From the cell containing the given text, extract its center point as [X, Y] coordinate. 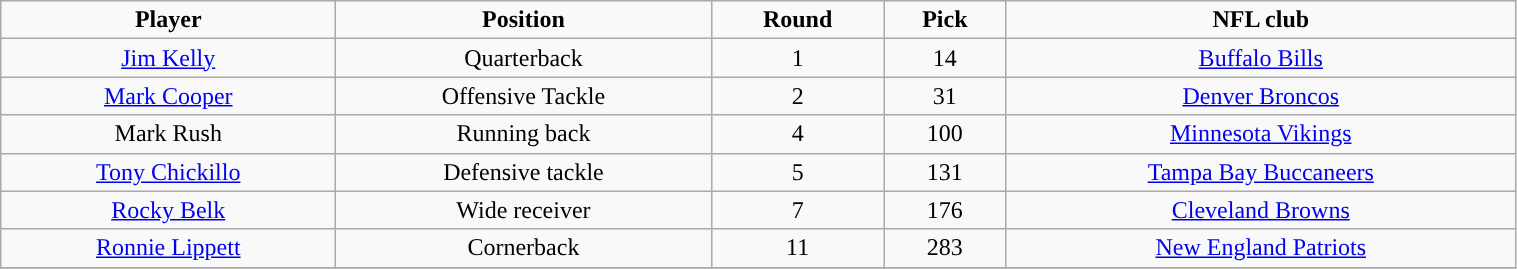
Wide receiver [524, 210]
Offensive Tackle [524, 96]
1 [798, 58]
Jim Kelly [168, 58]
Defensive tackle [524, 172]
Minnesota Vikings [1260, 134]
NFL club [1260, 20]
Quarterback [524, 58]
131 [944, 172]
Cleveland Browns [1260, 210]
Round [798, 20]
Buffalo Bills [1260, 58]
5 [798, 172]
Cornerback [524, 248]
283 [944, 248]
Player [168, 20]
31 [944, 96]
Position [524, 20]
Rocky Belk [168, 210]
11 [798, 248]
Tampa Bay Buccaneers [1260, 172]
4 [798, 134]
Mark Rush [168, 134]
Running back [524, 134]
Denver Broncos [1260, 96]
100 [944, 134]
Mark Cooper [168, 96]
Tony Chickillo [168, 172]
New England Patriots [1260, 248]
176 [944, 210]
14 [944, 58]
7 [798, 210]
Ronnie Lippett [168, 248]
Pick [944, 20]
2 [798, 96]
